Capture the cell that displays the provided text and extract its [x, y] central coordinate. 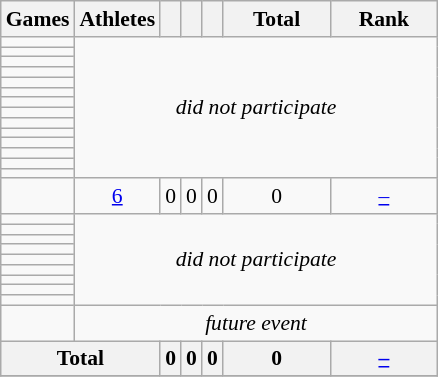
Rank [384, 19]
Athletes [117, 19]
6 [117, 197]
Games [38, 19]
future event [256, 323]
